Detect which cell encompasses the target text, then output its [x, y] center coordinate. 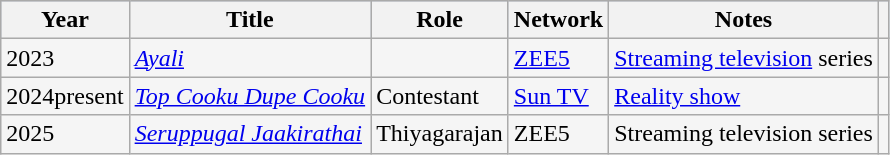
Role [440, 20]
Title [250, 20]
Reality show [744, 96]
Sun TV [558, 96]
2023 [65, 58]
Seruppugal Jaakirathai [250, 134]
Year [65, 20]
Top Cooku Dupe Cooku [250, 96]
Notes [744, 20]
Contestant [440, 96]
2025 [65, 134]
Network [558, 20]
2024present [65, 96]
Ayali [250, 58]
Thiyagarajan [440, 134]
